Scan for the cell matching the given text and deliver its (X, Y) coordinate at center. 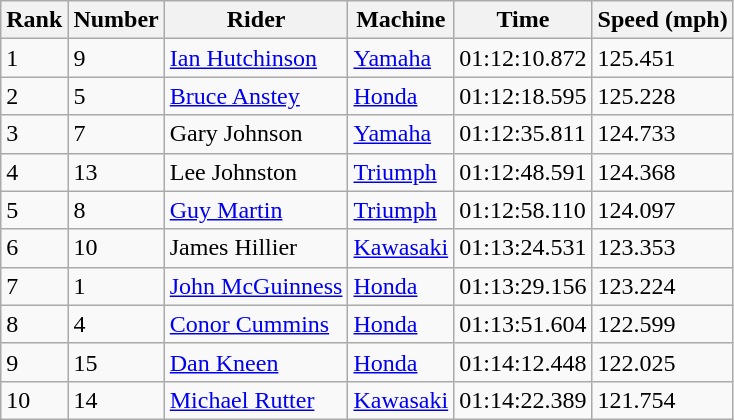
Time (523, 20)
01:13:51.604 (523, 324)
123.224 (662, 286)
01:12:48.591 (523, 172)
Bruce Anstey (256, 96)
01:12:10.872 (523, 58)
01:14:12.448 (523, 362)
Number (116, 20)
01:12:18.595 (523, 96)
Rank (34, 20)
01:12:58.110 (523, 210)
124.368 (662, 172)
Rider (256, 20)
01:14:22.389 (523, 400)
125.451 (662, 58)
Michael Rutter (256, 400)
01:12:35.811 (523, 134)
3 (34, 134)
Speed (mph) (662, 20)
Dan Kneen (256, 362)
01:13:29.156 (523, 286)
13 (116, 172)
Machine (401, 20)
123.353 (662, 248)
Gary Johnson (256, 134)
124.733 (662, 134)
122.025 (662, 362)
2 (34, 96)
Lee Johnston (256, 172)
15 (116, 362)
James Hillier (256, 248)
122.599 (662, 324)
01:13:24.531 (523, 248)
Conor Cummins (256, 324)
John McGuinness (256, 286)
125.228 (662, 96)
Ian Hutchinson (256, 58)
6 (34, 248)
Guy Martin (256, 210)
14 (116, 400)
124.097 (662, 210)
121.754 (662, 400)
